Capture the cell that displays the provided text and extract its [x, y] central coordinate. 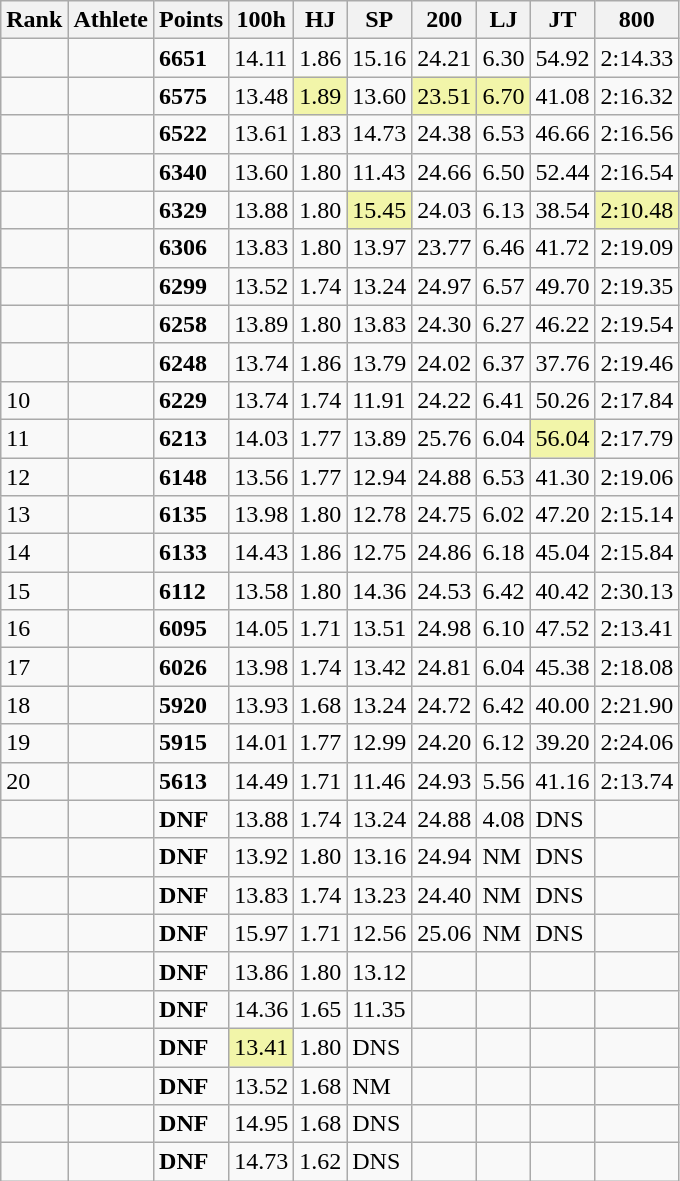
24.03 [444, 210]
6.02 [504, 515]
2:15.84 [637, 553]
11.46 [380, 781]
25.06 [444, 933]
1.62 [320, 1162]
1.89 [320, 96]
6248 [192, 362]
37.76 [562, 362]
24.97 [444, 286]
11.43 [380, 172]
2:16.56 [637, 134]
24.53 [444, 591]
24.38 [444, 134]
49.70 [562, 286]
24.93 [444, 781]
38.54 [562, 210]
1.65 [320, 1009]
2:19.09 [637, 248]
6229 [192, 400]
2:18.08 [637, 667]
24.98 [444, 629]
6258 [192, 324]
17 [34, 667]
2:19.46 [637, 362]
200 [444, 20]
2:19.54 [637, 324]
50.26 [562, 400]
6.30 [504, 58]
41.08 [562, 96]
5613 [192, 781]
24.40 [444, 895]
13 [34, 515]
13.12 [380, 971]
13.93 [262, 705]
41.30 [562, 477]
14 [34, 553]
LJ [504, 20]
13.48 [262, 96]
45.04 [562, 553]
15.16 [380, 58]
2:24.06 [637, 743]
2:17.84 [637, 400]
13.92 [262, 857]
5.56 [504, 781]
6306 [192, 248]
23.51 [444, 96]
24.75 [444, 515]
12.56 [380, 933]
56.04 [562, 438]
14.03 [262, 438]
23.77 [444, 248]
6.13 [504, 210]
19 [34, 743]
47.20 [562, 515]
46.66 [562, 134]
15.97 [262, 933]
HJ [320, 20]
2:19.35 [637, 286]
6135 [192, 515]
12.94 [380, 477]
13.41 [262, 1047]
6.18 [504, 553]
24.30 [444, 324]
20 [34, 781]
13.56 [262, 477]
800 [637, 20]
24.02 [444, 362]
13.16 [380, 857]
13.97 [380, 248]
6112 [192, 591]
6026 [192, 667]
2:17.79 [637, 438]
25.76 [444, 438]
2:14.33 [637, 58]
10 [34, 400]
6.27 [504, 324]
2:15.14 [637, 515]
12.75 [380, 553]
11.35 [380, 1009]
14.05 [262, 629]
47.52 [562, 629]
100h [262, 20]
13.86 [262, 971]
24.66 [444, 172]
14.49 [262, 781]
6.50 [504, 172]
6213 [192, 438]
24.72 [444, 705]
6.57 [504, 286]
40.00 [562, 705]
24.81 [444, 667]
6.37 [504, 362]
24.94 [444, 857]
15 [34, 591]
2:13.41 [637, 629]
14.95 [262, 1124]
41.72 [562, 248]
24.20 [444, 743]
Athlete [111, 20]
Points [192, 20]
24.21 [444, 58]
6299 [192, 286]
13.42 [380, 667]
52.44 [562, 172]
6.10 [504, 629]
6095 [192, 629]
14.43 [262, 553]
6133 [192, 553]
6340 [192, 172]
Rank [34, 20]
2:16.32 [637, 96]
SP [380, 20]
13.58 [262, 591]
18 [34, 705]
12.99 [380, 743]
11 [34, 438]
16 [34, 629]
12 [34, 477]
5915 [192, 743]
41.16 [562, 781]
2:16.54 [637, 172]
54.92 [562, 58]
13.51 [380, 629]
14.01 [262, 743]
40.42 [562, 591]
11.91 [380, 400]
39.20 [562, 743]
6.46 [504, 248]
2:13.74 [637, 781]
24.22 [444, 400]
1.83 [320, 134]
6575 [192, 96]
12.78 [380, 515]
15.45 [380, 210]
6522 [192, 134]
6148 [192, 477]
5920 [192, 705]
JT [562, 20]
2:19.06 [637, 477]
13.61 [262, 134]
6329 [192, 210]
6.70 [504, 96]
14.11 [262, 58]
13.23 [380, 895]
2:30.13 [637, 591]
46.22 [562, 324]
6.12 [504, 743]
4.08 [504, 819]
13.79 [380, 362]
24.86 [444, 553]
6651 [192, 58]
6.41 [504, 400]
2:21.90 [637, 705]
2:10.48 [637, 210]
45.38 [562, 667]
